Extract the (X, Y) coordinate from the center of the cell holding the provided text.  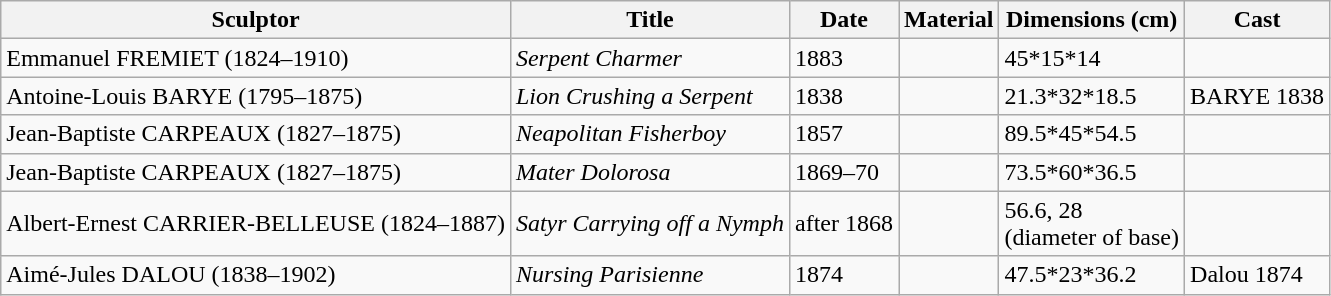
1869–70 (844, 172)
Material (949, 20)
Aimé-Jules DALOU (1838–1902) (256, 275)
56.6, 28(diameter of base) (1092, 224)
21.3*32*18.5 (1092, 96)
Dalou 1874 (1258, 275)
73.5*60*36.5 (1092, 172)
89.5*45*54.5 (1092, 134)
1838 (844, 96)
47.5*23*36.2 (1092, 275)
Nursing Parisienne (650, 275)
Satyr Carrying off a Nymph (650, 224)
after 1868 (844, 224)
Date (844, 20)
1874 (844, 275)
Neapolitan Fisherboy (650, 134)
Albert-Ernest CARRIER-BELLEUSE (1824–1887) (256, 224)
Serpent Charmer (650, 58)
45*15*14 (1092, 58)
Title (650, 20)
1883 (844, 58)
Sculptor (256, 20)
Antoine-Louis BARYE (1795–1875) (256, 96)
Mater Dolorosa (650, 172)
Lion Crushing a Serpent (650, 96)
Cast (1258, 20)
1857 (844, 134)
BARYE 1838 (1258, 96)
Emmanuel FREMIET (1824–1910) (256, 58)
Dimensions (cm) (1092, 20)
